Extract the [x, y] coordinate from the center of the cell holding the provided text.  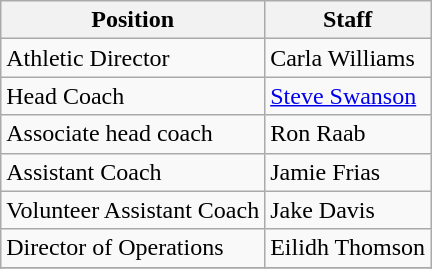
Director of Operations [133, 248]
Steve Swanson [348, 96]
Ron Raab [348, 134]
Associate head coach [133, 134]
Jamie Frias [348, 172]
Jake Davis [348, 210]
Volunteer Assistant Coach [133, 210]
Eilidh Thomson [348, 248]
Position [133, 20]
Athletic Director [133, 58]
Carla Williams [348, 58]
Head Coach [133, 96]
Assistant Coach [133, 172]
Staff [348, 20]
